Provide the [X, Y] coordinate of the cell's center where the given text is located.  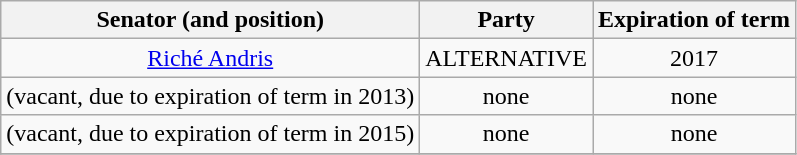
Riché Andris [210, 58]
Expiration of term [694, 20]
(vacant, due to expiration of term in 2015) [210, 134]
(vacant, due to expiration of term in 2013) [210, 96]
ALTERNATIVE [506, 58]
Party [506, 20]
2017 [694, 58]
Senator (and position) [210, 20]
